Determine the (X, Y) coordinate at the center of the cell enclosing the given text.  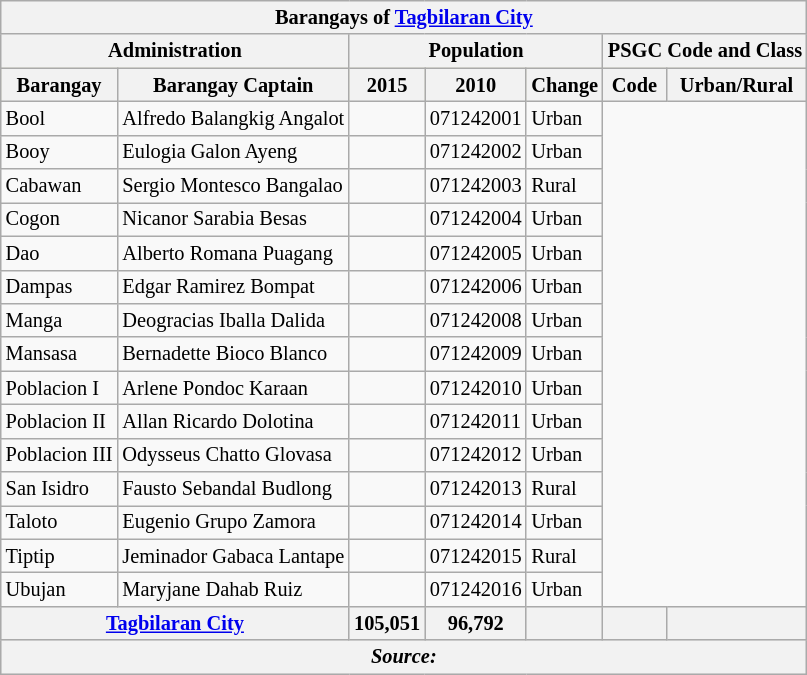
Maryjane Dahab Ruiz (233, 589)
071242001 (476, 118)
Barangay (60, 85)
Odysseus Chatto Glovasa (233, 455)
Change (564, 85)
Dampas (60, 287)
Taloto (60, 522)
Edgar Ramirez Bompat (233, 287)
071242003 (476, 186)
071242016 (476, 589)
071242015 (476, 556)
96,792 (476, 623)
Code (634, 85)
071242006 (476, 287)
Bool (60, 118)
Cabawan (60, 186)
Poblacion I (60, 388)
Eugenio Grupo Zamora (233, 522)
Administration (175, 51)
Urban/Rural (736, 85)
Eulogia Galon Ayeng (233, 152)
San Isidro (60, 489)
Alfredo Balangkig Angalot (233, 118)
071242014 (476, 522)
Source: (404, 657)
Sergio Montesco Bangalao (233, 186)
Poblacion III (60, 455)
Cogon (60, 219)
PSGC Code and Class (705, 51)
Manga (60, 320)
2015 (387, 85)
Barangay Captain (233, 85)
Ubujan (60, 589)
2010 (476, 85)
Poblacion II (60, 421)
Mansasa (60, 354)
Deogracias Iballa Dalida (233, 320)
071242004 (476, 219)
Arlene Pondoc Karaan (233, 388)
Booy (60, 152)
071242012 (476, 455)
Bernadette Bioco Blanco (233, 354)
071242008 (476, 320)
105,051 (387, 623)
071242009 (476, 354)
Tiptip (60, 556)
Barangays of Tagbilaran City (404, 17)
Nicanor Sarabia Besas (233, 219)
071242002 (476, 152)
071242005 (476, 253)
Alberto Romana Puagang (233, 253)
071242013 (476, 489)
Fausto Sebandal Budlong (233, 489)
Jeminador Gabaca Lantape (233, 556)
Population (476, 51)
Allan Ricardo Dolotina (233, 421)
Dao (60, 253)
071242011 (476, 421)
Tagbilaran City (175, 623)
071242010 (476, 388)
